Pinpoint the cell where the given text exists, returning its (x, y) midpoint coordinate. 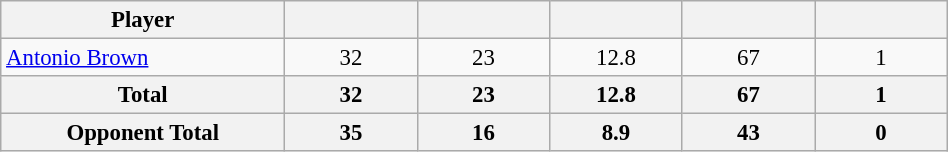
Total (143, 95)
Opponent Total (143, 133)
43 (748, 133)
Antonio Brown (143, 58)
8.9 (616, 133)
16 (483, 133)
Player (143, 20)
0 (882, 133)
35 (351, 133)
